Return [x, y] of the center of cell containing provided text 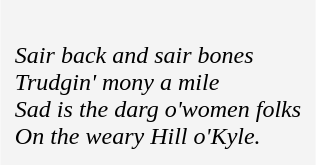
Sair back and sair bones Trudgin' mony a mile Sad is the darg o'women folks On the weary Hill o'Kyle. [158, 82]
